Return the [x, y] coordinate for the center point of the cell that contains the specified text.  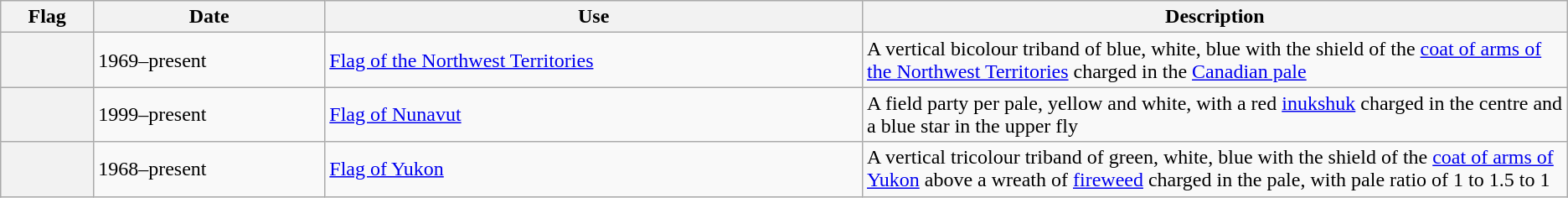
1969–present [209, 60]
Flag of Yukon [594, 169]
A field party per pale, yellow and white, with a red inukshuk charged in the centre and a blue star in the upper fly [1215, 114]
Description [1215, 17]
Flag of the Northwest Territories [594, 60]
Date [209, 17]
Flag of Nunavut [594, 114]
Flag [47, 17]
1968–present [209, 169]
1999–present [209, 114]
A vertical bicolour triband of blue, white, blue with the shield of the coat of arms of the Northwest Territories charged in the Canadian pale [1215, 60]
Use [594, 17]
